Identify which cell holds the provided text, then report its (X, Y) central coordinate. 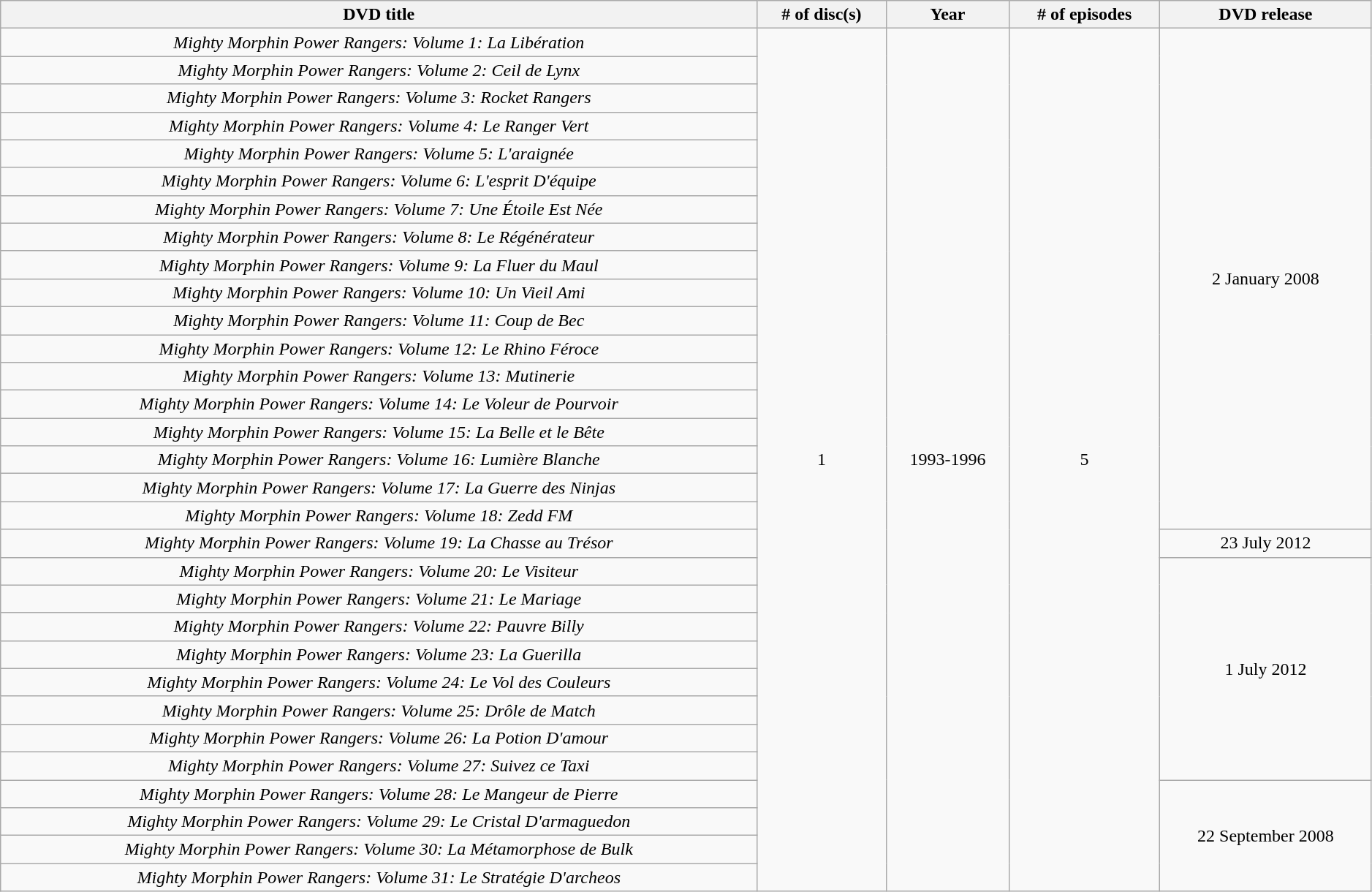
Mighty Morphin Power Rangers: Volume 18: Zedd FM (379, 515)
1 (822, 460)
Mighty Morphin Power Rangers: Volume 31: Le Stratégie D'archeos (379, 877)
Mighty Morphin Power Rangers: Volume 16: Lumière Blanche (379, 460)
Mighty Morphin Power Rangers: Volume 22: Pauvre Billy (379, 627)
Mighty Morphin Power Rangers: Volume 24: Le Vol des Couleurs (379, 682)
Mighty Morphin Power Rangers: Volume 13: Mutinerie (379, 377)
Mighty Morphin Power Rangers: Volume 17: La Guerre des Ninjas (379, 488)
# of episodes (1085, 15)
Mighty Morphin Power Rangers: Volume 8: Le Régénérateur (379, 237)
Mighty Morphin Power Rangers: Volume 1: La Libération (379, 42)
Mighty Morphin Power Rangers: Volume 28: Le Mangeur de Pierre (379, 793)
DVD release (1266, 15)
Mighty Morphin Power Rangers: Volume 29: Le Cristal D'armaguedon (379, 822)
23 July 2012 (1266, 543)
Mighty Morphin Power Rangers: Volume 27: Suivez ce Taxi (379, 766)
Mighty Morphin Power Rangers: Volume 25: Drôle de Match (379, 710)
Mighty Morphin Power Rangers: Volume 20: Le Visiteur (379, 571)
Mighty Morphin Power Rangers: Volume 11: Coup de Bec (379, 320)
Mighty Morphin Power Rangers: Volume 14: Le Voleur de Pourvoir (379, 404)
2 January 2008 (1266, 279)
Mighty Morphin Power Rangers: Volume 5: L'araignée (379, 154)
1 July 2012 (1266, 668)
Mighty Morphin Power Rangers: Volume 3: Rocket Rangers (379, 98)
Mighty Morphin Power Rangers: Volume 30: La Métamorphose de Bulk (379, 850)
Mighty Morphin Power Rangers: Volume 2: Ceil de Lynx (379, 70)
Mighty Morphin Power Rangers: Volume 9: La Fluer du Maul (379, 265)
Mighty Morphin Power Rangers: Volume 4: Le Ranger Vert (379, 126)
Mighty Morphin Power Rangers: Volume 19: La Chasse au Trésor (379, 543)
5 (1085, 460)
Mighty Morphin Power Rangers: Volume 21: Le Mariage (379, 599)
22 September 2008 (1266, 835)
1993-1996 (947, 460)
Mighty Morphin Power Rangers: Volume 12: Le Rhino Féroce (379, 349)
Year (947, 15)
# of disc(s) (822, 15)
Mighty Morphin Power Rangers: Volume 10: Un Vieil Ami (379, 292)
Mighty Morphin Power Rangers: Volume 23: La Guerilla (379, 654)
Mighty Morphin Power Rangers: Volume 26: La Potion D'amour (379, 738)
DVD title (379, 15)
Mighty Morphin Power Rangers: Volume 6: L'esprit D'équipe (379, 181)
Mighty Morphin Power Rangers: Volume 7: Une Étoile Est Née (379, 209)
Mighty Morphin Power Rangers: Volume 15: La Belle et le Bête (379, 432)
